Locate the cell with the specified text and output its (x, y) center coordinate. 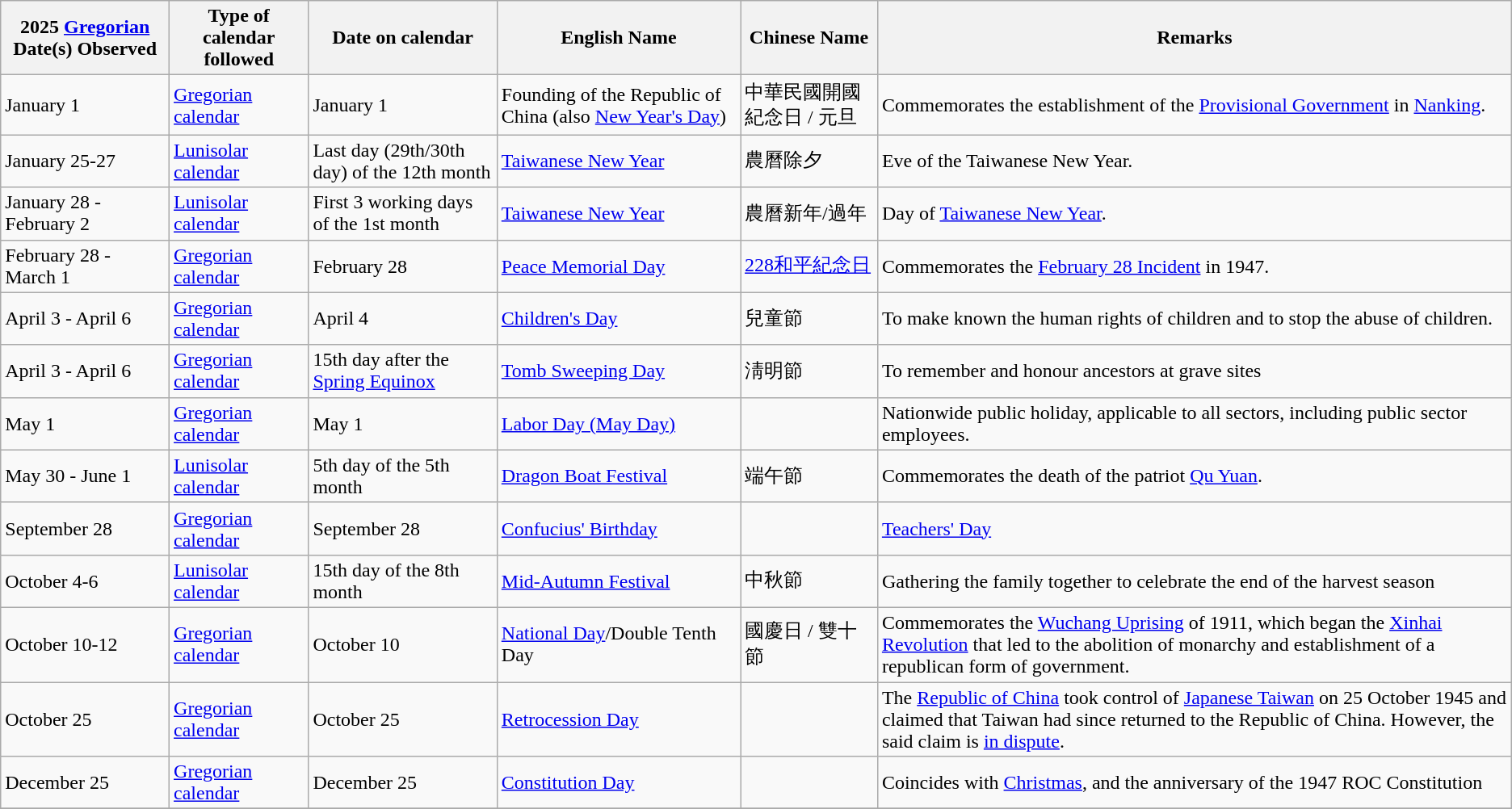
Retrocession Day (619, 719)
Confucius' Birthday (619, 528)
National Day/Double Tenth Day (619, 644)
15th day after the Spring Equinox (402, 371)
Founding of the Republic of China (also New Year's Day) (619, 105)
中秋節 (809, 581)
English Name (619, 38)
5th day of the 5th month (402, 476)
Commemorates the death of the patriot Qu Yuan. (1194, 476)
Chinese Name (809, 38)
Nationwide public holiday, applicable to all sectors, including public sector employees. (1194, 423)
Peace Memorial Day (619, 266)
中華民國開國紀念日 / 元旦 (809, 105)
Commemorates the February 28 Incident in 1947. (1194, 266)
April 4 (402, 318)
Constitution Day (619, 783)
Last day (29th/30th day) of the 12th month (402, 161)
兒童節 (809, 318)
淸明節 (809, 371)
端午節 (809, 476)
First 3 working days of the 1st month (402, 213)
October 10-12 (86, 644)
Dragon Boat Festival (619, 476)
Day of Taiwanese New Year. (1194, 213)
Mid-Autumn Festival (619, 581)
Eve of the Taiwanese New Year. (1194, 161)
May 30 - June 1 (86, 476)
Gathering the family together to celebrate the end of the harvest season (1194, 581)
國慶日 / 雙十節 (809, 644)
February 28 (402, 266)
農曆除夕 (809, 161)
October 10 (402, 644)
January 25-27 (86, 161)
Labor Day (May Day) (619, 423)
農曆新年/過年 (809, 213)
January 28 - February 2 (86, 213)
To remember and honour ancestors at grave sites (1194, 371)
15th day of the 8th month (402, 581)
Commemorates the establishment of the Provisional Government in Nanking. (1194, 105)
Tomb Sweeping Day (619, 371)
October 4-6 (86, 581)
Coincides with Christmas, and the anniversary of the 1947 ROC Constitution (1194, 783)
To make known the human rights of children and to stop the abuse of children. (1194, 318)
Type of calendar followed (239, 38)
February 28 - March 1 (86, 266)
Teachers' Day (1194, 528)
Children's Day (619, 318)
228和平紀念日 (809, 266)
Date on calendar (402, 38)
2025 Gregorian Date(s) Observed (86, 38)
Remarks (1194, 38)
